Find where the given text appears and provide that cell's center as [x, y] coordinate. 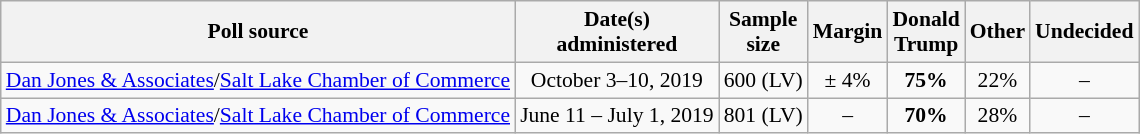
75% [926, 80]
Samplesize [764, 32]
Margin [848, 32]
600 (LV) [764, 80]
October 3–10, 2019 [617, 80]
Poll source [258, 32]
70% [926, 116]
Undecided [1084, 32]
28% [998, 116]
Date(s)administered [617, 32]
22% [998, 80]
801 (LV) [764, 116]
Other [998, 32]
June 11 – July 1, 2019 [617, 116]
DonaldTrump [926, 32]
± 4% [848, 80]
